Pinpoint the cell where the given text exists, returning its [X, Y] midpoint coordinate. 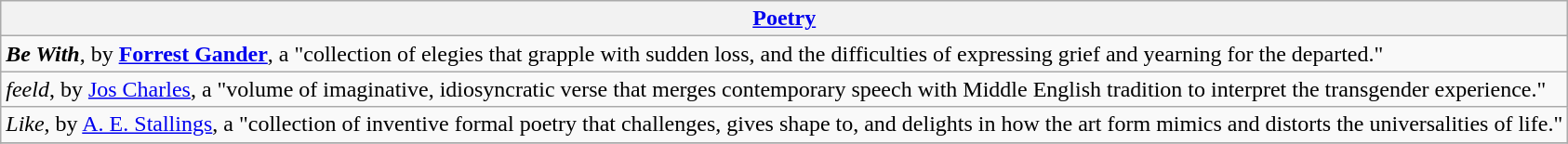
Poetry [785, 19]
